Return the (X, Y) coordinate for the center point of the cell that contains the specified text.  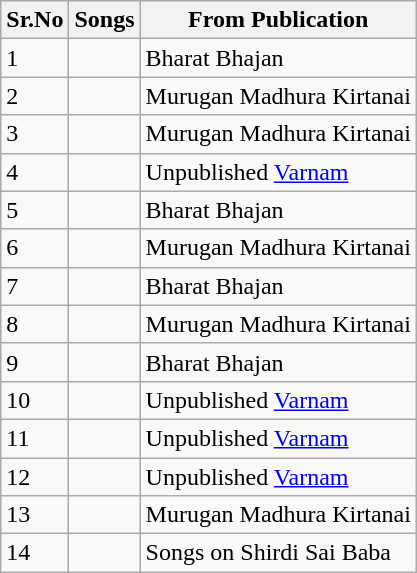
Songs on Shirdi Sai Baba (278, 553)
10 (35, 400)
From Publication (278, 20)
9 (35, 362)
Songs (104, 20)
11 (35, 438)
13 (35, 515)
4 (35, 172)
6 (35, 248)
2 (35, 96)
5 (35, 210)
Sr.No (35, 20)
12 (35, 477)
7 (35, 286)
8 (35, 324)
3 (35, 134)
1 (35, 58)
14 (35, 553)
